Scan for the cell matching the given text and deliver its (x, y) coordinate at center. 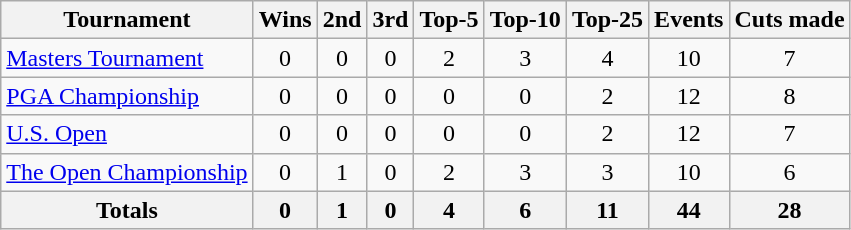
Wins (285, 20)
44 (689, 210)
Masters Tournament (127, 58)
The Open Championship (127, 172)
Events (689, 20)
Top-10 (525, 20)
Tournament (127, 20)
Cuts made (790, 20)
Totals (127, 210)
8 (790, 96)
U.S. Open (127, 134)
3rd (390, 20)
11 (607, 210)
28 (790, 210)
PGA Championship (127, 96)
Top-25 (607, 20)
2nd (342, 20)
Top-5 (449, 20)
